Find where the given text appears and provide that cell's center as (X, Y) coordinate. 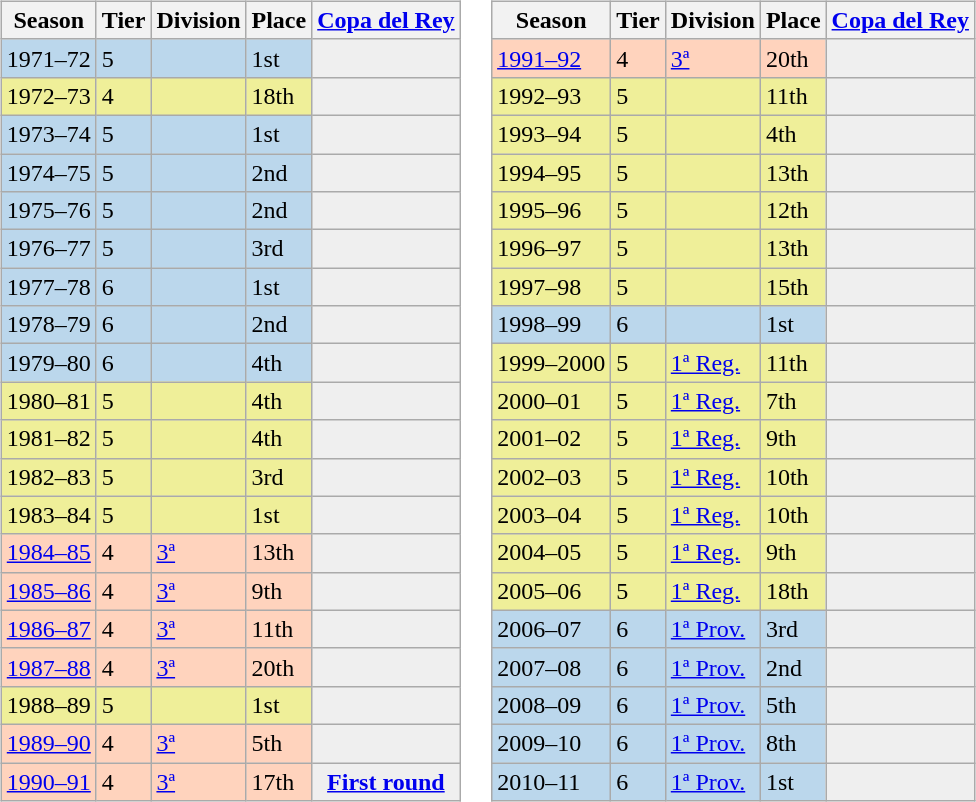
1988–89 (48, 705)
1986–87 (48, 629)
First round (386, 781)
17th (279, 781)
1997–98 (552, 287)
12th (793, 211)
2002–03 (552, 477)
1989–90 (48, 743)
1999–2000 (552, 363)
1987–88 (48, 667)
15th (793, 287)
1981–82 (48, 439)
2003–04 (552, 515)
1973–74 (48, 134)
1982–83 (48, 477)
1977–78 (48, 287)
2009–10 (552, 743)
2007–08 (552, 667)
1984–85 (48, 553)
1992–93 (552, 96)
2008–09 (552, 705)
1980–81 (48, 401)
2001–02 (552, 439)
1990–91 (48, 781)
1996–97 (552, 249)
1995–96 (552, 211)
1994–95 (552, 173)
1983–84 (48, 515)
1978–79 (48, 325)
1972–73 (48, 96)
2006–07 (552, 629)
1971–72 (48, 58)
1991–92 (552, 58)
1979–80 (48, 363)
1998–99 (552, 325)
1975–76 (48, 211)
1976–77 (48, 249)
2010–11 (552, 781)
2000–01 (552, 401)
1993–94 (552, 134)
2004–05 (552, 553)
1974–75 (48, 173)
8th (793, 743)
2005–06 (552, 591)
1985–86 (48, 591)
7th (793, 401)
